Detect which cell encompasses the target text, then output its (x, y) center coordinate. 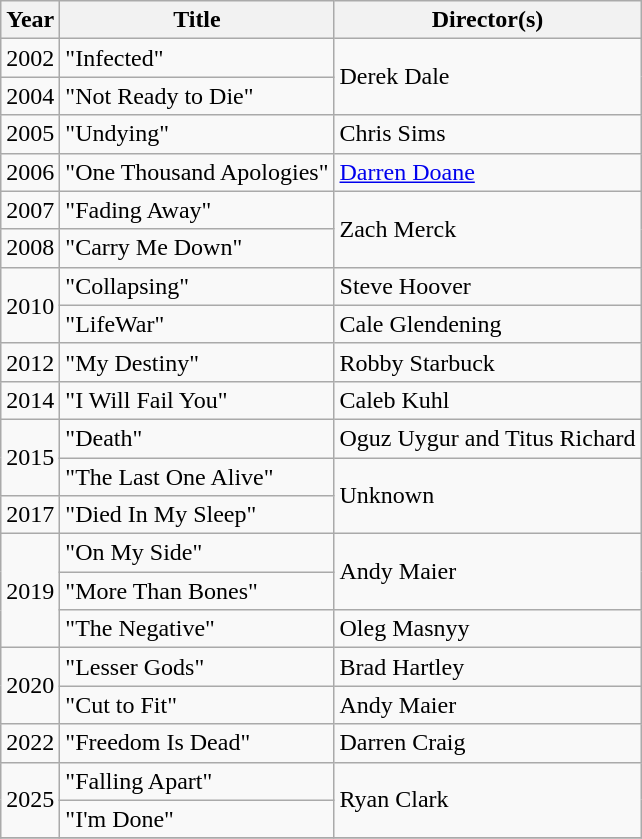
Unknown (488, 496)
"Carry Me Down" (197, 248)
"Death" (197, 438)
"Fading Away" (197, 210)
Steve Hoover (488, 286)
2025 (30, 800)
2004 (30, 96)
"I'm Done" (197, 819)
Derek Dale (488, 77)
"One Thousand Apologies" (197, 172)
2007 (30, 210)
"Falling Apart" (197, 781)
"I Will Fail You" (197, 400)
2008 (30, 248)
"Cut to Fit" (197, 705)
Caleb Kuhl (488, 400)
2010 (30, 305)
"On My Side" (197, 553)
Robby Starbuck (488, 362)
2012 (30, 362)
Ryan Clark (488, 800)
Title (197, 20)
2020 (30, 686)
2014 (30, 400)
2022 (30, 743)
"Freedom Is Dead" (197, 743)
"My Destiny" (197, 362)
"More Than Bones" (197, 591)
2015 (30, 457)
Chris Sims (488, 134)
2019 (30, 591)
Oguz Uygur and Titus Richard (488, 438)
"Collapsing" (197, 286)
Director(s) (488, 20)
"LifeWar" (197, 324)
2002 (30, 58)
Darren Craig (488, 743)
Darren Doane (488, 172)
2005 (30, 134)
"Died In My Sleep" (197, 515)
"Undying" (197, 134)
Year (30, 20)
"Lesser Gods" (197, 667)
Zach Merck (488, 229)
"Not Ready to Die" (197, 96)
Brad Hartley (488, 667)
Oleg Masnyy (488, 629)
Cale Glendening (488, 324)
2017 (30, 515)
"The Negative" (197, 629)
2006 (30, 172)
"The Last One Alive" (197, 477)
"Infected" (197, 58)
